Capture the cell that displays the provided text and extract its [x, y] central coordinate. 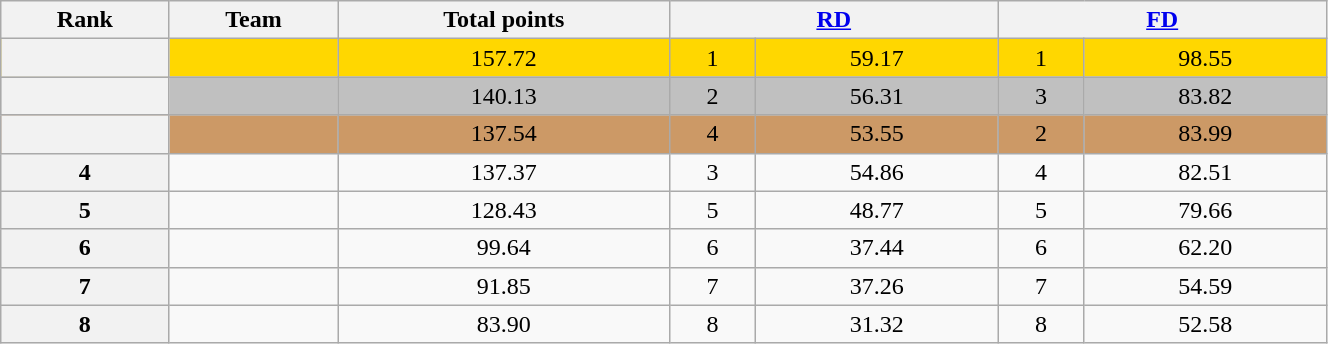
37.26 [876, 286]
83.90 [504, 324]
83.82 [1206, 96]
31.32 [876, 324]
RD [834, 20]
98.55 [1206, 58]
53.55 [876, 134]
Total points [504, 20]
83.99 [1206, 134]
54.86 [876, 172]
91.85 [504, 286]
79.66 [1206, 210]
62.20 [1206, 248]
48.77 [876, 210]
59.17 [876, 58]
128.43 [504, 210]
52.58 [1206, 324]
Rank [85, 20]
56.31 [876, 96]
137.37 [504, 172]
82.51 [1206, 172]
157.72 [504, 58]
FD [1162, 20]
137.54 [504, 134]
99.64 [504, 248]
37.44 [876, 248]
Team [254, 20]
54.59 [1206, 286]
140.13 [504, 96]
